Detect which cell encompasses the target text, then output its [X, Y] center coordinate. 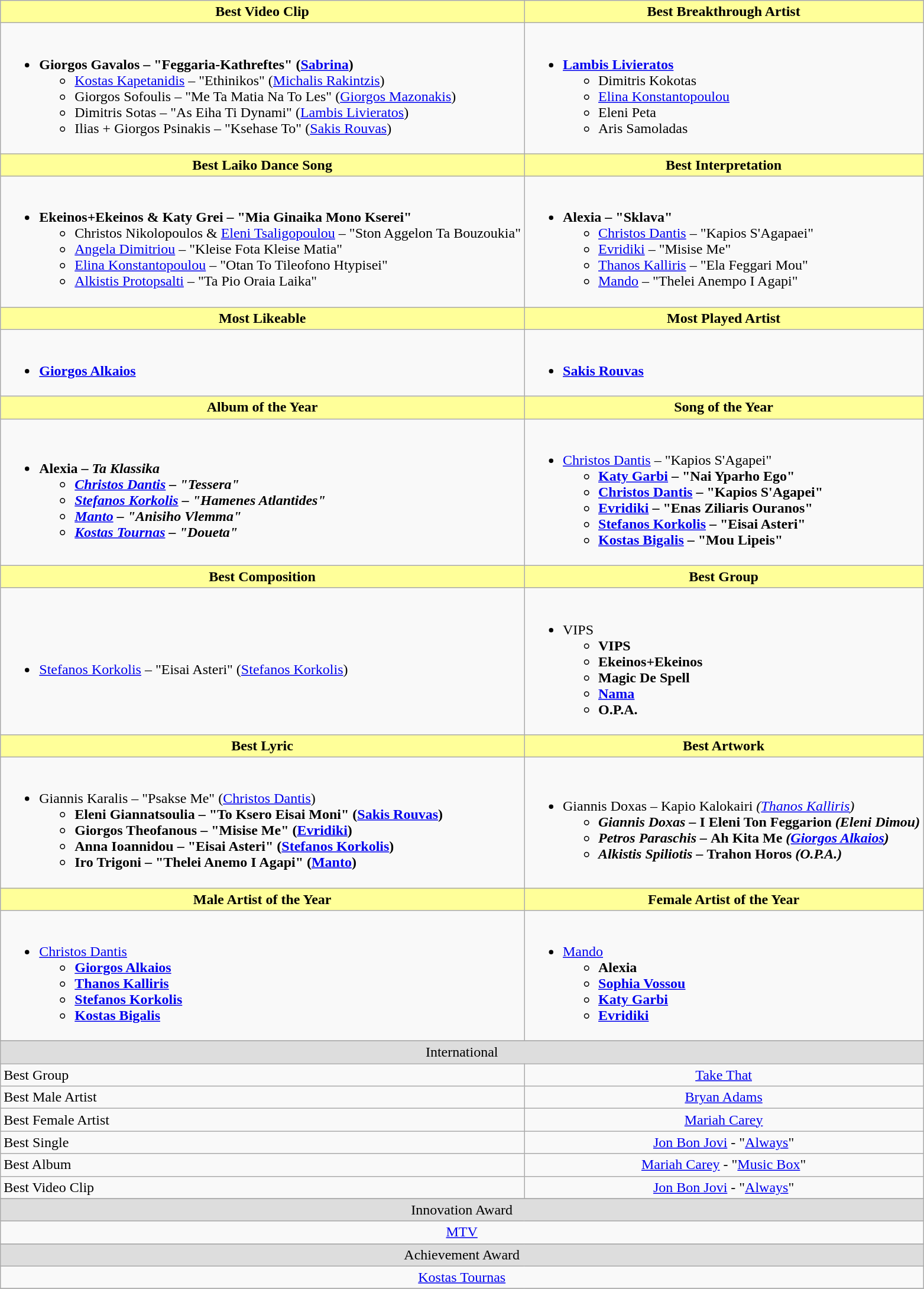
Achievement Award [462, 1255]
Best Single [262, 1142]
Alexia – Ta KlassikaChristos Dantis – "Tessera"Stefanos Korkolis – "Hamenes Atlantides"Manto – "Anisiho Vlemma"Kostas Tournas – "Doueta" [262, 492]
Lambis LivieratosDimitris KokotasElina KonstantopoulouEleni PetaAris Samoladas [724, 89]
Sakis Rouvas [724, 363]
Album of the Year [262, 407]
Male Artist of the Year [262, 899]
Song of the Year [724, 407]
Best Female Artist [262, 1120]
VIPSVIPSEkeinos+EkeinosMagic De SpellNamaO.P.A. [724, 661]
Take That [724, 1075]
Christos DantisGiorgos AlkaiosThanos KallirisStefanos KorkolisKostas Bigalis [262, 976]
Innovation Award [462, 1210]
Best Laiko Dance Song [262, 165]
Stefanos Korkolis – "Eisai Asteri" (Stefanos Korkolis) [262, 661]
Best Interpretation [724, 165]
Mariah Carey - "Music Box" [724, 1165]
Female Artist of the Year [724, 899]
Most Likeable [262, 318]
Mariah Carey [724, 1120]
Bryan Adams [724, 1097]
Kostas Tournas [462, 1277]
Best Male Artist [262, 1097]
Giorgos Alkaios [262, 363]
Most Played Artist [724, 318]
International [462, 1052]
Best Lyric [262, 746]
Best Composition [262, 577]
MTV [462, 1232]
MandoAlexiaSophia VossouKaty GarbiEvridiki [724, 976]
Best Breakthrough Artist [724, 12]
Alexia – "Sklava"Christos Dantis – "Kapios S'Agapaei"Evridiki – "Misise Me"Thanos Kalliris – "Ela Feggari Mou"Mando – "Thelei Anempo I Agapi" [724, 241]
Best Album [262, 1165]
Best Artwork [724, 746]
